Search for the cell housing the specified text and yield its (x, y) center coordinate. 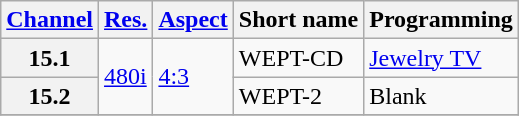
15.2 (50, 96)
480i (126, 77)
WEPT-2 (298, 96)
4:3 (193, 77)
Programming (442, 20)
Res. (126, 20)
Channel (50, 20)
Jewelry TV (442, 58)
WEPT-CD (298, 58)
Blank (442, 96)
15.1 (50, 58)
Aspect (193, 20)
Short name (298, 20)
